From the cell containing the given text, extract its center point as [X, Y] coordinate. 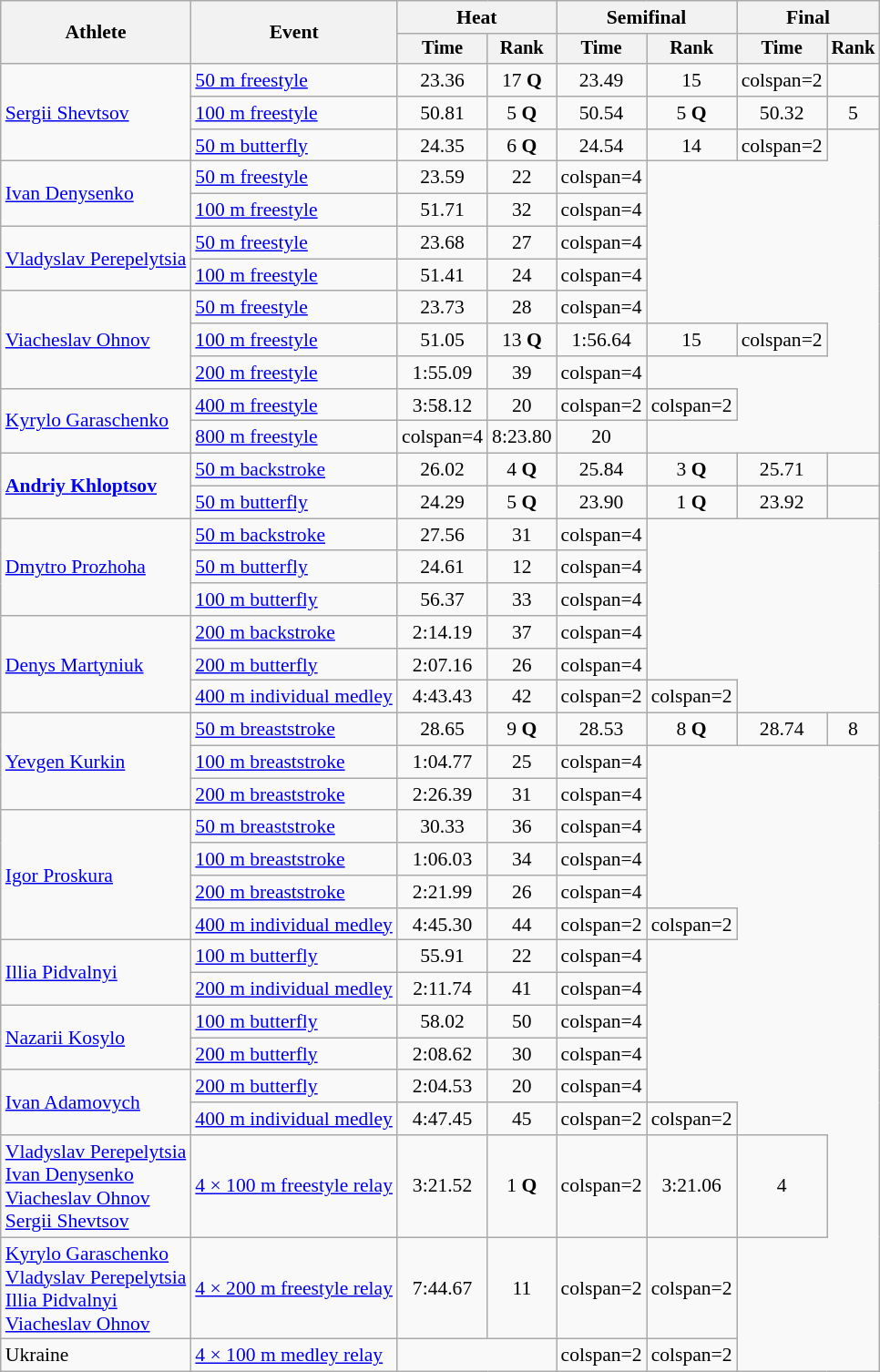
2:07.16 [443, 665]
23.92 [782, 503]
6 Q [521, 146]
14 [692, 146]
Vladyslav Perepelytsia [97, 259]
4 [782, 1186]
11 [521, 1288]
55.91 [443, 957]
Heat [477, 17]
9 Q [521, 730]
23.49 [601, 80]
Dmytro Prozhoha [97, 567]
Kyrylo Garaschenko [97, 421]
3:21.06 [692, 1186]
3:58.12 [443, 405]
2:04.53 [443, 1087]
3:21.52 [443, 1186]
51.05 [443, 340]
800 m freestyle [293, 437]
42 [521, 697]
12 [521, 568]
1:06.03 [443, 859]
400 m freestyle [293, 405]
Andriy Khloptsov [97, 486]
50.54 [601, 113]
25.71 [782, 470]
25 [521, 763]
27.56 [443, 535]
Final [809, 17]
28.53 [601, 730]
1:55.09 [443, 373]
23.90 [601, 503]
50 [521, 1022]
13 Q [521, 340]
Yevgen Kurkin [97, 762]
8 [854, 730]
3 Q [692, 470]
44 [521, 925]
Denys Martyniuk [97, 665]
2:14.19 [443, 632]
Igor Proskura [97, 875]
4:45.30 [443, 925]
4:43.43 [443, 697]
Nazarii Kosylo [97, 1039]
8 Q [692, 730]
23.68 [443, 243]
200 m individual medley [293, 989]
4 × 100 m freestyle relay [293, 1186]
39 [521, 373]
200 m backstroke [293, 632]
33 [521, 599]
2:21.99 [443, 892]
37 [521, 632]
200 m freestyle [293, 373]
50.32 [782, 113]
4 × 100 m medley relay [293, 1356]
24 [521, 275]
30 [521, 1054]
30.33 [443, 827]
24.61 [443, 568]
28.74 [782, 730]
7:44.67 [443, 1288]
17 Q [521, 80]
23.59 [443, 178]
Ivan Denysenko [97, 193]
2:08.62 [443, 1054]
51.41 [443, 275]
32 [521, 210]
Ukraine [97, 1356]
24.29 [443, 503]
2:11.74 [443, 989]
45 [521, 1119]
51.71 [443, 210]
4 Q [521, 470]
41 [521, 989]
Illia Pidvalnyi [97, 973]
24.54 [601, 146]
28 [521, 308]
23.73 [443, 308]
Event [293, 33]
58.02 [443, 1022]
5 [854, 113]
Semifinal [647, 17]
4:47.45 [443, 1119]
Athlete [97, 33]
8:23.80 [521, 437]
25.84 [601, 470]
28.65 [443, 730]
Ivan Adamovych [97, 1102]
Vladyslav Perepelytsia Ivan Denysenko Viacheslav Ohnov Sergii Shevtsov [97, 1186]
2:26.39 [443, 794]
Kyrylo Garaschenko Vladyslav Perepelytsia Illia Pidvalnyi Viacheslav Ohnov [97, 1288]
36 [521, 827]
23.36 [443, 80]
27 [521, 243]
56.37 [443, 599]
50.81 [443, 113]
Viacheslav Ohnov [97, 341]
24.35 [443, 146]
26.02 [443, 470]
Sergii Shevtsov [97, 113]
1:04.77 [443, 763]
4 × 200 m freestyle relay [293, 1288]
1:56.64 [601, 340]
34 [521, 859]
